Identify which cell holds the provided text, then report its (x, y) central coordinate. 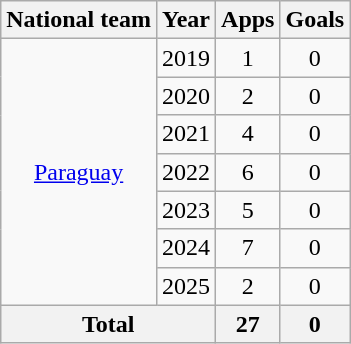
2019 (186, 58)
7 (248, 248)
6 (248, 172)
1 (248, 58)
National team (79, 20)
Paraguay (79, 172)
Total (108, 324)
2024 (186, 248)
2021 (186, 134)
Apps (248, 20)
2023 (186, 210)
2025 (186, 286)
2022 (186, 172)
27 (248, 324)
2020 (186, 96)
Year (186, 20)
5 (248, 210)
4 (248, 134)
Goals (315, 20)
